Capture the cell that displays the provided text and extract its (X, Y) central coordinate. 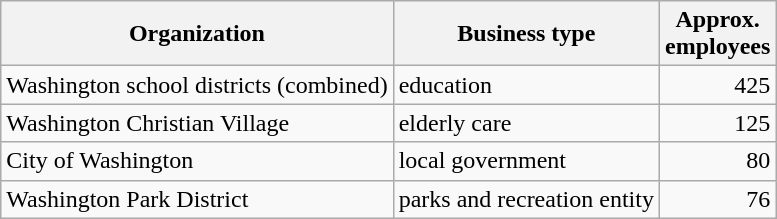
City of Washington (197, 161)
Approx.employees (717, 34)
125 (717, 123)
425 (717, 85)
education (526, 85)
Washington Christian Village (197, 123)
80 (717, 161)
elderly care (526, 123)
Organization (197, 34)
Washington school districts (combined) (197, 85)
local government (526, 161)
Business type (526, 34)
Washington Park District (197, 199)
parks and recreation entity (526, 199)
76 (717, 199)
